Pinpoint the cell where the given text exists, returning its [x, y] midpoint coordinate. 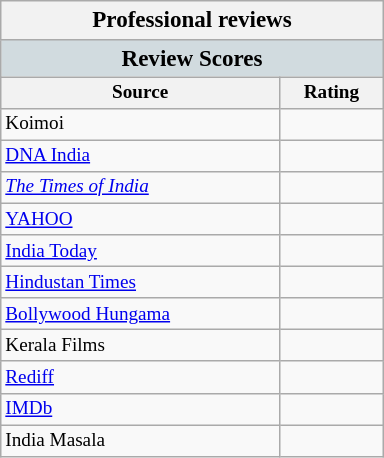
Rediff [140, 377]
India Today [140, 251]
IMDb [140, 409]
Source [140, 93]
Professional reviews [192, 20]
Kerala Films [140, 346]
The Times of India [140, 188]
Review Scores [192, 58]
India Masala [140, 441]
DNA India [140, 156]
Koimoi [140, 124]
YAHOO [140, 219]
Rating [332, 93]
Hindustan Times [140, 283]
Bollywood Hungama [140, 314]
